Capture the cell that displays the provided text and extract its (X, Y) central coordinate. 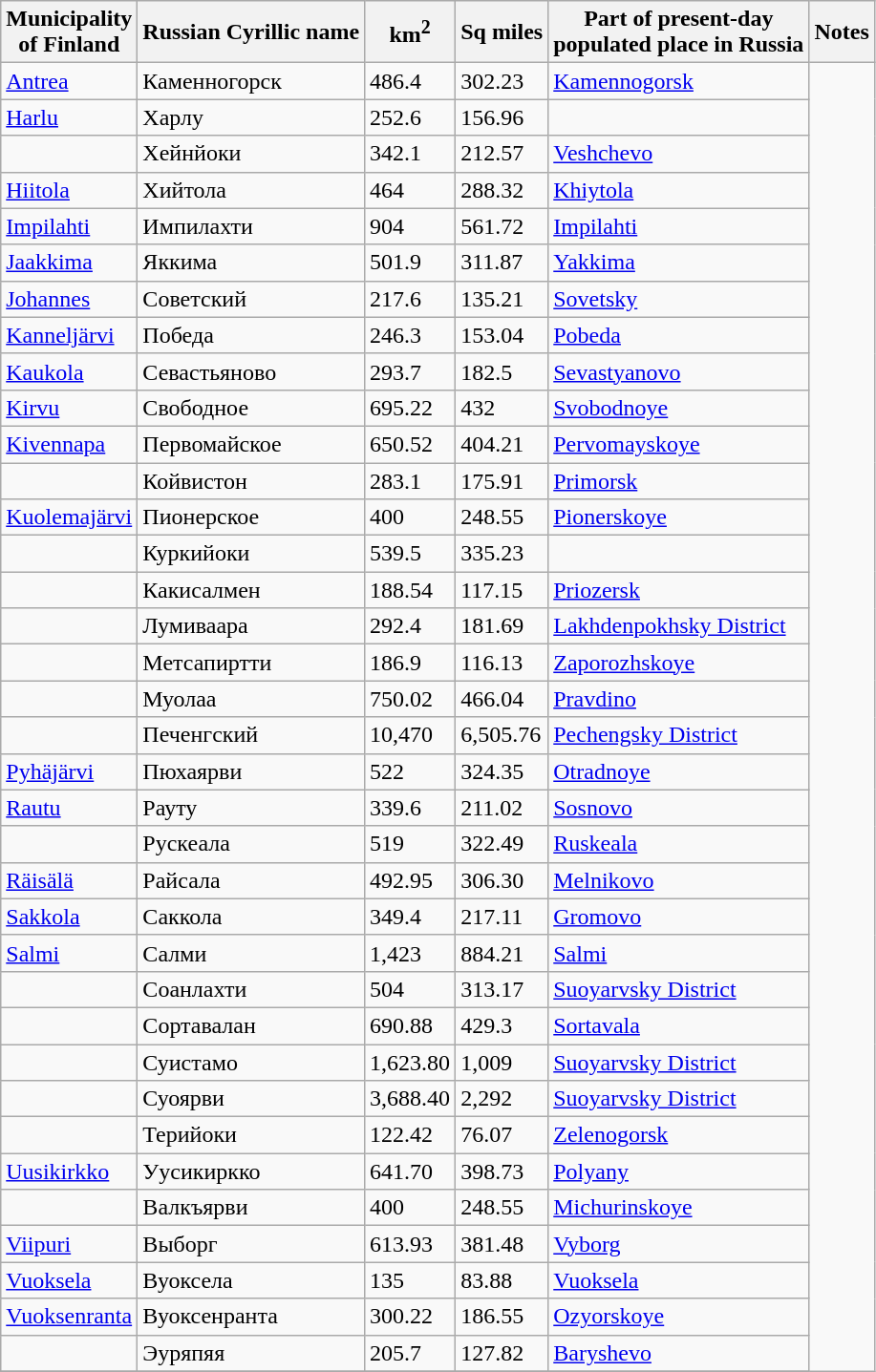
Койвистон (251, 480)
313.17 (502, 989)
690.88 (411, 1025)
Antrea (69, 81)
Свободное (251, 408)
322.49 (502, 844)
76.07 (502, 1135)
695.22 (411, 408)
342.1 (411, 154)
311.87 (502, 263)
Севастьяново (251, 371)
Primorsk (678, 480)
398.73 (502, 1171)
381.48 (502, 1244)
Салми (251, 953)
Лумиваара (251, 626)
188.54 (411, 590)
Вуоксенранта (251, 1317)
501.9 (411, 263)
Sevastyanovo (678, 371)
175.91 (502, 480)
Notes (842, 32)
182.5 (502, 371)
Метсапиртти (251, 663)
432 (502, 408)
Печенгский (251, 735)
Sosnovo (678, 808)
Пионерское (251, 517)
Суистамо (251, 1063)
Kaukola (69, 371)
156.96 (502, 117)
466.04 (502, 699)
Pionerskoye (678, 517)
212.57 (502, 154)
Lakhdenpokhsky District (678, 626)
135 (411, 1280)
Sortavala (678, 1025)
613.93 (411, 1244)
2,292 (502, 1099)
522 (411, 771)
205.7 (411, 1353)
Gromovo (678, 917)
Kivennapa (69, 444)
Polyany (678, 1171)
Baryshevo (678, 1353)
117.15 (502, 590)
Hiitola (69, 190)
Суоярви (251, 1099)
Куркийоки (251, 554)
1,623.80 (411, 1063)
904 (411, 226)
335.23 (502, 554)
217.11 (502, 917)
1,009 (502, 1063)
300.22 (411, 1317)
750.02 (411, 699)
293.7 (411, 371)
Вуоксела (251, 1280)
Саккола (251, 917)
Соанлахти (251, 989)
Победа (251, 335)
Pobeda (678, 335)
Первомайское (251, 444)
217.6 (411, 299)
650.52 (411, 444)
288.32 (502, 190)
Райсала (251, 880)
Муолаа (251, 699)
186.9 (411, 663)
Vyborg (678, 1244)
Kuolemajärvi (69, 517)
Zaporozhskoye (678, 663)
302.23 (502, 81)
Рускеала (251, 844)
339.6 (411, 808)
Kirvu (69, 408)
504 (411, 989)
486.4 (411, 81)
324.35 (502, 771)
Хийтола (251, 190)
492.95 (411, 880)
Russian Cyrillic name (251, 32)
Svobodnoye (678, 408)
Yakkima (678, 263)
Ruskeala (678, 844)
641.70 (411, 1171)
83.88 (502, 1280)
122.42 (411, 1135)
306.30 (502, 880)
519 (411, 844)
561.72 (502, 226)
Pravdino (678, 699)
Johannes (69, 299)
404.21 (502, 444)
Municipalityof Finland (69, 32)
Пюхаярви (251, 771)
Veshchevo (678, 154)
Хейнйоки (251, 154)
Otradnoye (678, 771)
349.4 (411, 917)
Терийоки (251, 1135)
3,688.40 (411, 1099)
539.5 (411, 554)
181.69 (502, 626)
Валкъярви (251, 1208)
135.21 (502, 299)
429.3 (502, 1025)
Vuoksenranta (69, 1317)
Каменногорск (251, 81)
Rautu (69, 808)
Выборг (251, 1244)
Импилахти (251, 226)
Советский (251, 299)
211.02 (502, 808)
Эуряпяя (251, 1353)
Kanneljärvi (69, 335)
Уусикиркко (251, 1171)
Sovetsky (678, 299)
Khiytola (678, 190)
Harlu (69, 117)
127.82 (502, 1353)
Какисалмен (251, 590)
Priozersk (678, 590)
Zelenogorsk (678, 1135)
252.6 (411, 117)
Michurinskoye (678, 1208)
Viipuri (69, 1244)
1,423 (411, 953)
246.3 (411, 335)
Part of present-daypopulated place in Russia (678, 32)
Pechengsky District (678, 735)
Pervomayskoye (678, 444)
283.1 (411, 480)
292.4 (411, 626)
Харлу (251, 117)
Яккима (251, 263)
116.13 (502, 663)
Sakkola (69, 917)
153.04 (502, 335)
Pyhäjärvi (69, 771)
884.21 (502, 953)
Сортавалан (251, 1025)
Räisälä (69, 880)
Sq miles (502, 32)
186.55 (502, 1317)
10,470 (411, 735)
Ozyorskoye (678, 1317)
Kamennogorsk (678, 81)
6,505.76 (502, 735)
Melnikovo (678, 880)
464 (411, 190)
Рауту (251, 808)
Jaakkima (69, 263)
Uusikirkko (69, 1171)
km2 (411, 32)
